Identify which cell holds the provided text, then report its (x, y) central coordinate. 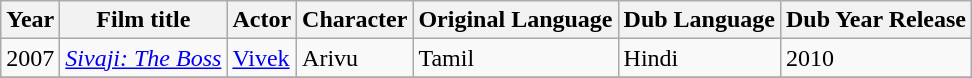
Original Language (516, 20)
Vivek (262, 58)
Year (30, 20)
Arivu (355, 58)
Sivaji: The Boss (144, 58)
2007 (30, 58)
Film title (144, 20)
Hindi (699, 58)
Character (355, 20)
Actor (262, 20)
Dub Language (699, 20)
Tamil (516, 58)
2010 (876, 58)
Dub Year Release (876, 20)
